Scan for the cell matching the given text and deliver its (X, Y) coordinate at center. 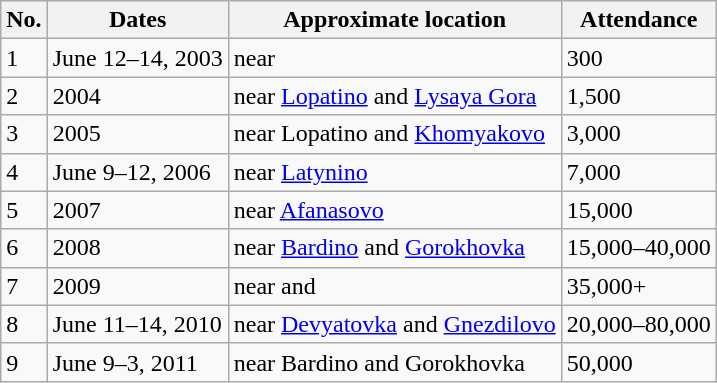
June 9–12, 2006 (138, 172)
Attendance (638, 20)
35,000+ (638, 286)
6 (24, 248)
near Lopatino and Lysaya Gora (394, 96)
Dates (138, 20)
2007 (138, 210)
3,000 (638, 134)
near and (394, 286)
20,000–80,000 (638, 324)
near Devyatovka and Gnezdilovo (394, 324)
15,000–40,000 (638, 248)
No. (24, 20)
8 (24, 324)
June 11–14, 2010 (138, 324)
50,000 (638, 362)
Approximate location (394, 20)
2004 (138, 96)
2005 (138, 134)
9 (24, 362)
near Latynino (394, 172)
2008 (138, 248)
June 9–3, 2011 (138, 362)
15,000 (638, 210)
near Lopatino and Khomyakovo (394, 134)
7 (24, 286)
1 (24, 58)
near Afanasovo (394, 210)
300 (638, 58)
1,500 (638, 96)
June 12–14, 2003 (138, 58)
7,000 (638, 172)
near (394, 58)
2 (24, 96)
4 (24, 172)
2009 (138, 286)
5 (24, 210)
3 (24, 134)
